Determine the (x, y) coordinate at the center of the cell enclosing the given text.  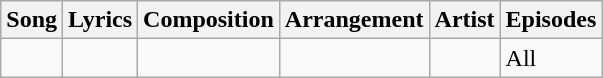
Song (32, 20)
Composition (209, 20)
Episodes (551, 20)
Artist (464, 20)
All (551, 58)
Arrangement (354, 20)
Lyrics (100, 20)
